From the cell containing the given text, extract its center point as [x, y] coordinate. 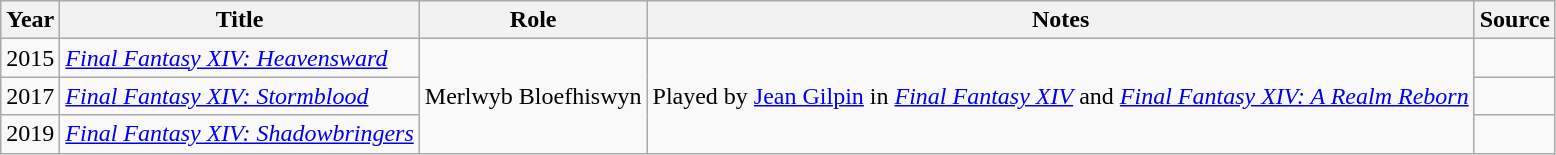
2019 [30, 134]
Role [533, 20]
Final Fantasy XIV: Shadowbringers [240, 134]
Year [30, 20]
Final Fantasy XIV: Stormblood [240, 96]
2017 [30, 96]
Source [1514, 20]
2015 [30, 58]
Played by Jean Gilpin in Final Fantasy XIV and Final Fantasy XIV: A Realm Reborn [1060, 96]
Notes [1060, 20]
Final Fantasy XIV: Heavensward [240, 58]
Merlwyb Bloefhiswyn [533, 96]
Title [240, 20]
